Capture the cell that displays the provided text and extract its [X, Y] central coordinate. 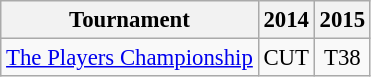
2015 [342, 20]
The Players Championship [130, 58]
Tournament [130, 20]
T38 [342, 58]
2014 [286, 20]
CUT [286, 58]
